Find where the given text appears and provide that cell's center as (x, y) coordinate. 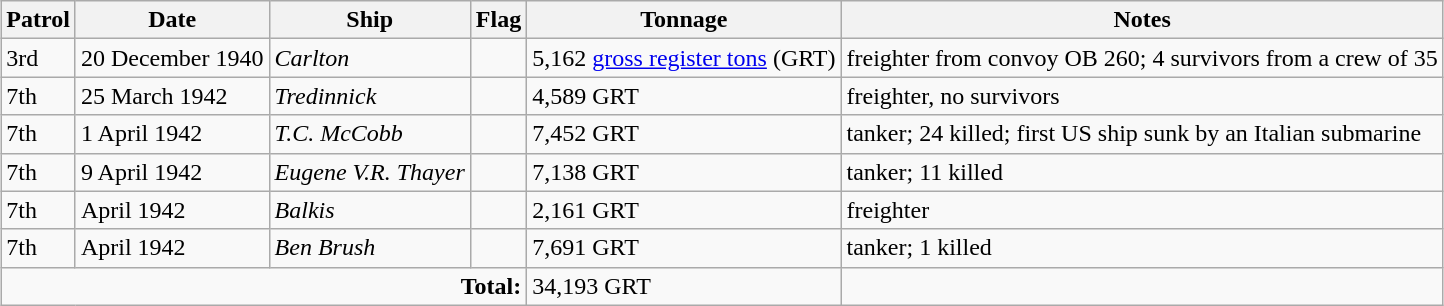
4,589 GRT (684, 96)
Tonnage (684, 20)
Notes (1142, 20)
Total: (264, 286)
1 April 1942 (172, 134)
34,193 GRT (684, 286)
Tredinnick (370, 96)
Ship (370, 20)
7,452 GRT (684, 134)
2,161 GRT (684, 210)
Ben Brush (370, 248)
9 April 1942 (172, 172)
freighter from convoy OB 260; 4 survivors from a crew of 35 (1142, 58)
tanker; 24 killed; first US ship sunk by an Italian submarine (1142, 134)
tanker; 11 killed (1142, 172)
freighter (1142, 210)
20 December 1940 (172, 58)
Date (172, 20)
7,138 GRT (684, 172)
freighter, no survivors (1142, 96)
Patrol (38, 20)
Balkis (370, 210)
Flag (498, 20)
25 March 1942 (172, 96)
5,162 gross register tons (GRT) (684, 58)
Eugene V.R. Thayer (370, 172)
T.C. McCobb (370, 134)
Carlton (370, 58)
7,691 GRT (684, 248)
3rd (38, 58)
tanker; 1 killed (1142, 248)
